Search for the cell housing the specified text and yield its (x, y) center coordinate. 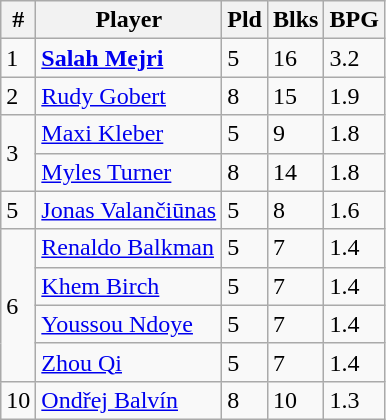
Maxi Kleber (129, 134)
6 (18, 305)
# (18, 20)
BPG (354, 20)
9 (295, 134)
Zhou Qi (129, 362)
16 (295, 58)
Myles Turner (129, 172)
Renaldo Balkman (129, 248)
15 (295, 96)
Rudy Gobert (129, 96)
14 (295, 172)
3.2 (354, 58)
1 (18, 58)
Player (129, 20)
2 (18, 96)
Salah Mejri (129, 58)
Blks (295, 20)
Jonas Valančiūnas (129, 210)
1.9 (354, 96)
3 (18, 153)
Khem Birch (129, 286)
Pld (245, 20)
Ondřej Balvín (129, 400)
Youssou Ndoye (129, 324)
1.6 (354, 210)
1.3 (354, 400)
